From the cell containing the given text, extract its center point as (X, Y) coordinate. 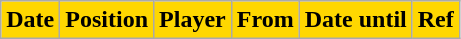
Position (107, 20)
Ref (436, 20)
Date until (356, 20)
Player (193, 20)
Date (30, 20)
From (265, 20)
